Find where the given text appears and provide that cell's center as (x, y) coordinate. 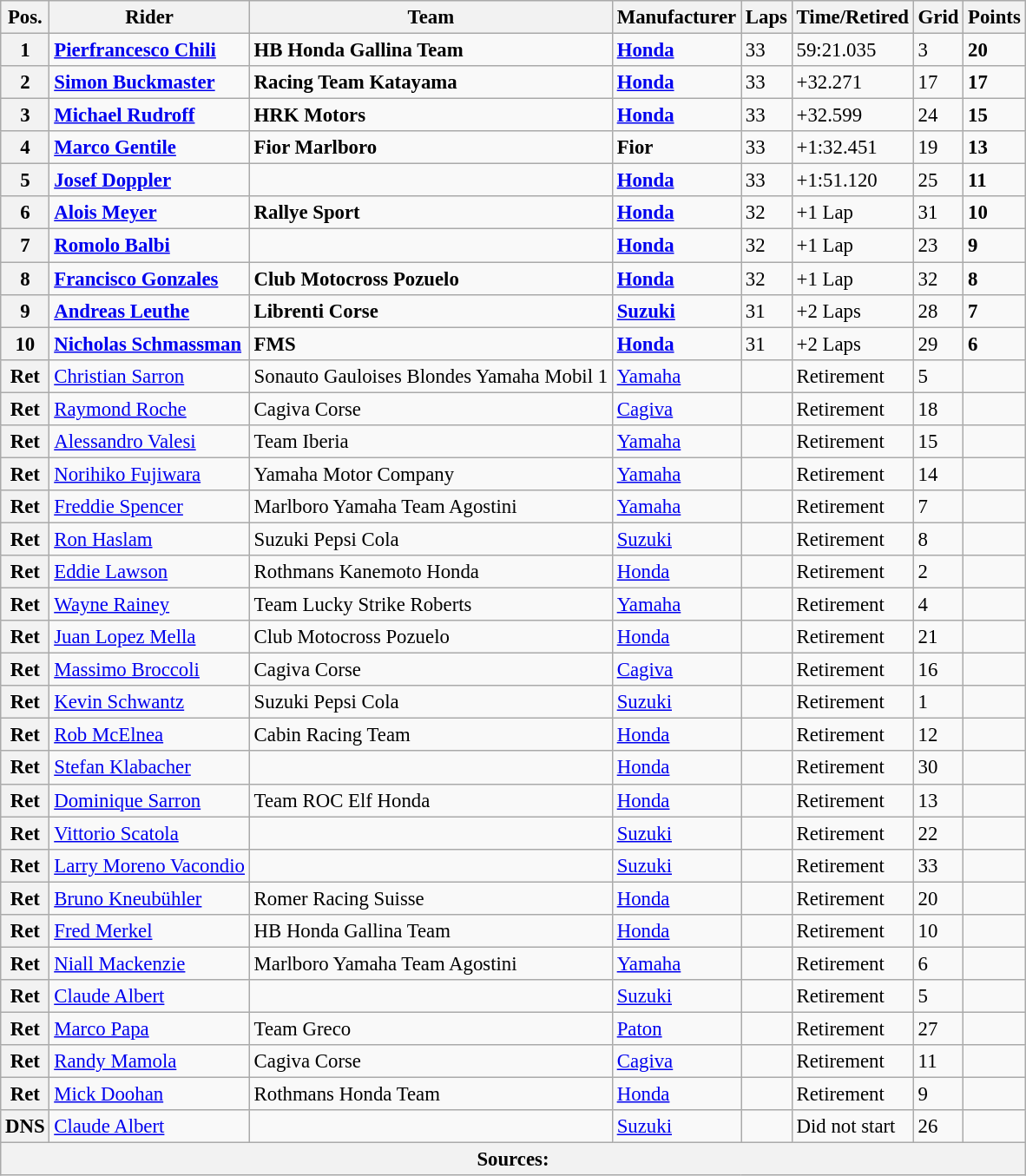
26 (937, 1127)
FMS (431, 344)
Rothmans Kanemoto Honda (431, 572)
19 (937, 148)
Fred Merkel (149, 931)
+32.271 (852, 82)
22 (937, 833)
Rob McElnea (149, 735)
Simon Buckmaster (149, 82)
Freddie Spencer (149, 507)
Librenti Corse (431, 311)
Vittorio Scatola (149, 833)
Fior (676, 148)
24 (937, 115)
Cabin Racing Team (431, 735)
HRK Motors (431, 115)
Did not start (852, 1127)
Racing Team Katayama (431, 82)
Dominique Sarron (149, 800)
Norihiko Fujiwara (149, 474)
Bruno Kneubühler (149, 898)
Time/Retired (852, 17)
Team (431, 17)
14 (937, 474)
Raymond Roche (149, 409)
Rallye Sport (431, 213)
Larry Moreno Vacondio (149, 865)
Paton (676, 1028)
Josef Doppler (149, 181)
Sources: (513, 1160)
Francisco Gonzales (149, 279)
Team Lucky Strike Roberts (431, 605)
Team Iberia (431, 442)
Eddie Lawson (149, 572)
21 (937, 637)
Michael Rudroff (149, 115)
Mick Doohan (149, 1094)
Wayne Rainey (149, 605)
+32.599 (852, 115)
Alois Meyer (149, 213)
28 (937, 311)
Fior Marlboro (431, 148)
30 (937, 768)
Stefan Klabacher (149, 768)
Team Greco (431, 1028)
29 (937, 344)
Massimo Broccoli (149, 670)
Marco Papa (149, 1028)
Team ROC Elf Honda (431, 800)
Andreas Leuthe (149, 311)
18 (937, 409)
Romolo Balbi (149, 246)
Manufacturer (676, 17)
Alessandro Valesi (149, 442)
Rothmans Honda Team (431, 1094)
Laps (767, 17)
Nicholas Schmassman (149, 344)
Christian Sarron (149, 376)
Juan Lopez Mella (149, 637)
+1:51.120 (852, 181)
DNS (25, 1127)
Points (995, 17)
Pos. (25, 17)
Randy Mamola (149, 1061)
Niall Mackenzie (149, 963)
16 (937, 670)
+1:32.451 (852, 148)
Sonauto Gauloises Blondes Yamaha Mobil 1 (431, 376)
12 (937, 735)
23 (937, 246)
Grid (937, 17)
Rider (149, 17)
Yamaha Motor Company (431, 474)
Marco Gentile (149, 148)
Ron Haslam (149, 539)
27 (937, 1028)
Pierfrancesco Chili (149, 50)
25 (937, 181)
Kevin Schwantz (149, 702)
59:21.035 (852, 50)
Romer Racing Suisse (431, 898)
